Pinpoint the cell where the given text exists, returning its [x, y] midpoint coordinate. 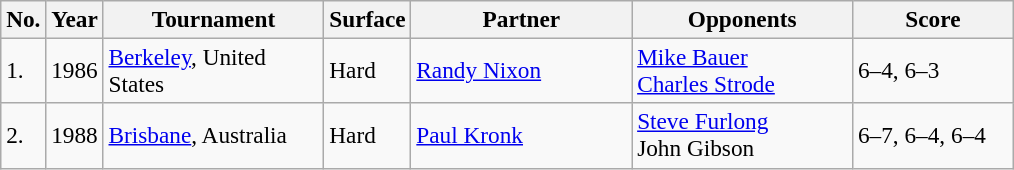
No. [24, 19]
Tournament [214, 19]
Surface [368, 19]
6–4, 6–3 [934, 70]
Brisbane, Australia [214, 136]
1. [24, 70]
6–7, 6–4, 6–4 [934, 136]
Steve Furlong John Gibson [742, 136]
Paul Kronk [522, 136]
Year [74, 19]
Berkeley, United States [214, 70]
Mike Bauer Charles Strode [742, 70]
Score [934, 19]
1988 [74, 136]
Partner [522, 19]
2. [24, 136]
Opponents [742, 19]
Randy Nixon [522, 70]
1986 [74, 70]
